Output the [x, y] coordinate of the center of the cell containing the given text.  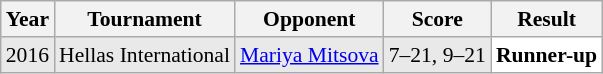
Year [28, 19]
Result [546, 19]
Opponent [310, 19]
Hellas International [144, 55]
Mariya Mitsova [310, 55]
Tournament [144, 19]
Runner-up [546, 55]
7–21, 9–21 [438, 55]
Score [438, 19]
2016 [28, 55]
